Identify which cell holds the provided text, then report its [X, Y] central coordinate. 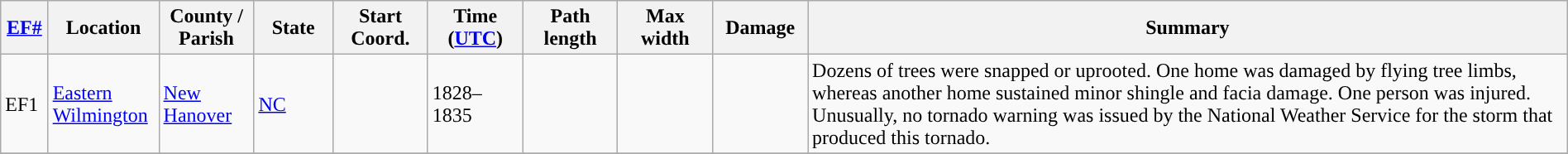
Max width [665, 28]
EF# [25, 28]
Start Coord. [380, 28]
Summary [1188, 28]
Time (UTC) [475, 28]
New Hanover [207, 104]
State [294, 28]
Damage [761, 28]
1828–1835 [475, 104]
Path length [571, 28]
NC [294, 104]
Location [103, 28]
County / Parish [207, 28]
Eastern Wilmington [103, 104]
EF1 [25, 104]
